Return (X, Y) of the center of cell containing provided text 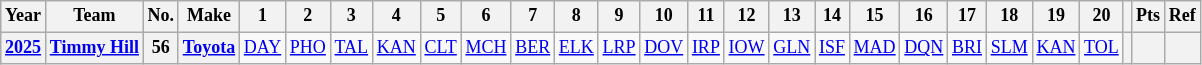
20 (1102, 16)
MAD (874, 48)
TOL (1102, 48)
Toyota (208, 48)
MCH (486, 48)
7 (533, 16)
TAL (351, 48)
11 (706, 16)
PHO (308, 48)
12 (746, 16)
Ref (1182, 16)
CLT (440, 48)
DAY (262, 48)
BER (533, 48)
2 (308, 16)
4 (396, 16)
2025 (24, 48)
13 (792, 16)
Team (94, 16)
56 (160, 48)
Timmy Hill (94, 48)
ISF (832, 48)
DOV (664, 48)
No. (160, 16)
1 (262, 16)
16 (924, 16)
18 (1009, 16)
9 (619, 16)
IOW (746, 48)
15 (874, 16)
ELK (577, 48)
14 (832, 16)
GLN (792, 48)
8 (577, 16)
BRI (968, 48)
Make (208, 16)
Pts (1148, 16)
LRP (619, 48)
3 (351, 16)
SLM (1009, 48)
19 (1056, 16)
5 (440, 16)
Year (24, 16)
10 (664, 16)
6 (486, 16)
DQN (924, 48)
17 (968, 16)
IRP (706, 48)
